Capture the cell that displays the provided text and extract its [X, Y] central coordinate. 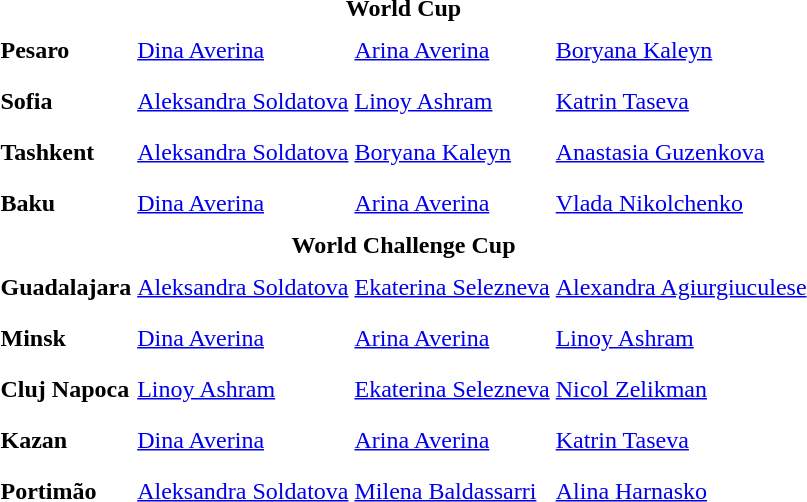
Boryana Kaleyn [452, 152]
